Locate the cell with the specified text and output its [X, Y] center coordinate. 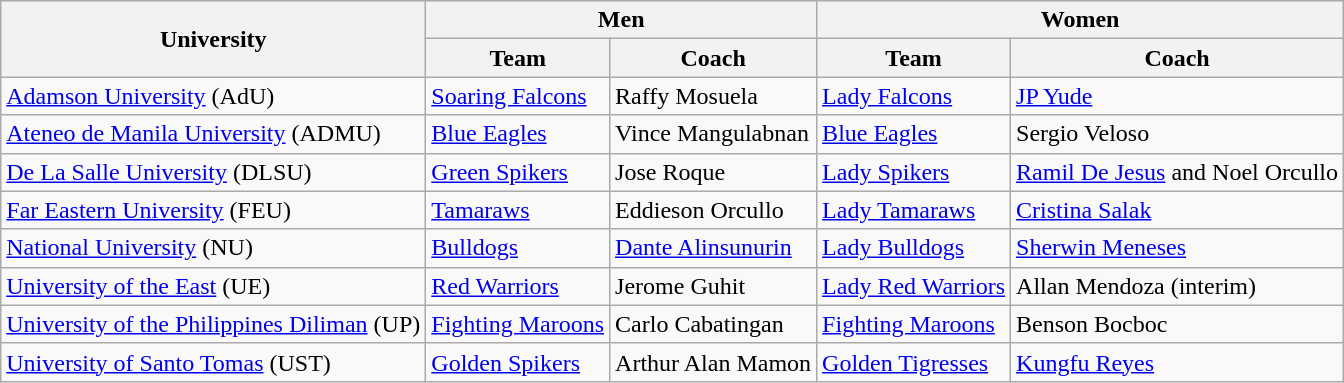
Jose Roque [714, 172]
Bulldogs [518, 248]
Benson Bocboc [1178, 324]
Dante Alinsunurin [714, 248]
Far Eastern University (FEU) [214, 210]
Ramil De Jesus and Noel Orcullo [1178, 172]
Raffy Mosuela [714, 96]
Carlo Cabatingan [714, 324]
Lady Spikers [914, 172]
Tamaraws [518, 210]
Women [1080, 20]
Sherwin Meneses [1178, 248]
JP Yude [1178, 96]
Cristina Salak [1178, 210]
Green Spikers [518, 172]
University of the Philippines Diliman (UP) [214, 324]
Red Warriors [518, 286]
University [214, 39]
De La Salle University (DLSU) [214, 172]
Jerome Guhit [714, 286]
Vince Mangulabnan [714, 134]
Soaring Falcons [518, 96]
Sergio Veloso [1178, 134]
Lady Bulldogs [914, 248]
Allan Mendoza (interim) [1178, 286]
Lady Falcons [914, 96]
Kungfu Reyes [1178, 362]
Lady Red Warriors [914, 286]
National University (NU) [214, 248]
Lady Tamaraws [914, 210]
Arthur Alan Mamon [714, 362]
Adamson University (AdU) [214, 96]
University of Santo Tomas (UST) [214, 362]
Eddieson Orcullo [714, 210]
Men [622, 20]
University of the East (UE) [214, 286]
Ateneo de Manila University (ADMU) [214, 134]
Golden Tigresses [914, 362]
Golden Spikers [518, 362]
